Locate the cell with the specified text and output its (X, Y) center coordinate. 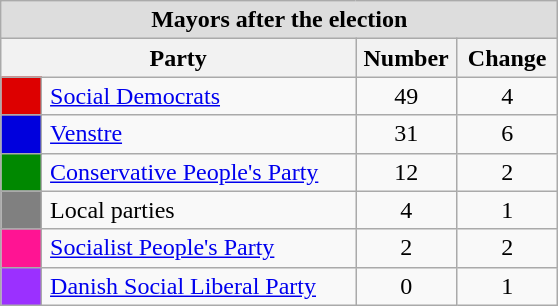
Number (406, 58)
Social Democrats (199, 96)
12 (406, 172)
31 (406, 134)
Socialist People's Party (199, 248)
Party (178, 58)
0 (406, 286)
6 (508, 134)
Danish Social Liberal Party (199, 286)
49 (406, 96)
Venstre (199, 134)
Local parties (199, 210)
Mayors after the election (280, 20)
Change (508, 58)
Conservative People's Party (199, 172)
